For the text-containing cell, return its midpoint in (X, Y) coordinate format. 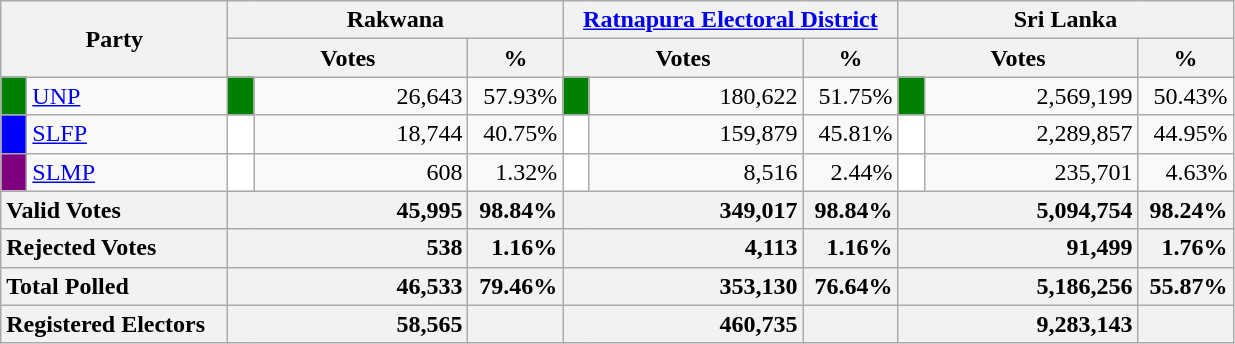
50.43% (1186, 96)
45.81% (850, 134)
349,017 (683, 210)
18,744 (361, 134)
45,995 (348, 210)
44.95% (1186, 134)
SLMP (128, 172)
UNP (128, 96)
57.93% (516, 96)
2,569,199 (1031, 96)
8,516 (696, 172)
5,094,754 (1018, 210)
180,622 (696, 96)
2,289,857 (1031, 134)
46,533 (348, 286)
Sri Lanka (1066, 20)
353,130 (683, 286)
460,735 (683, 324)
4.63% (1186, 172)
76.64% (850, 286)
Rakwana (396, 20)
91,499 (1018, 248)
Ratnapura Electoral District (730, 20)
79.46% (516, 286)
4,113 (683, 248)
98.24% (1186, 210)
SLFP (128, 134)
58,565 (348, 324)
9,283,143 (1018, 324)
26,643 (361, 96)
2.44% (850, 172)
608 (361, 172)
538 (348, 248)
Valid Votes (114, 210)
Total Polled (114, 286)
Rejected Votes (114, 248)
51.75% (850, 96)
Registered Electors (114, 324)
1.32% (516, 172)
5,186,256 (1018, 286)
235,701 (1031, 172)
Party (114, 39)
40.75% (516, 134)
55.87% (1186, 286)
159,879 (696, 134)
1.76% (1186, 248)
